Pinpoint the cell where the given text exists, returning its (x, y) midpoint coordinate. 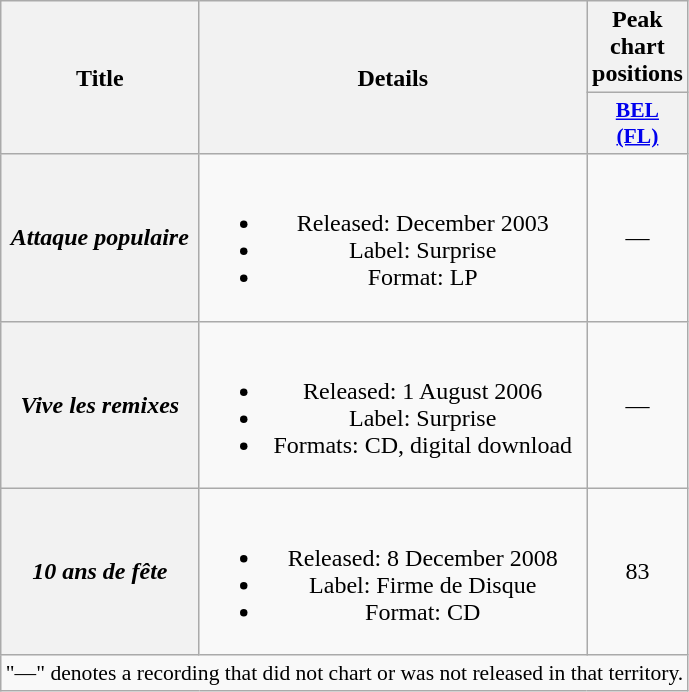
Title (100, 78)
Peak chart positions (637, 47)
Vive les remixes (100, 404)
Attaque populaire (100, 238)
Released: 8 December 2008Label: Firme de DisqueFormat: CD (393, 572)
BEL(FL) (637, 124)
Released: 1 August 2006Label: SurpriseFormats: CD, digital download (393, 404)
Released: December 2003Label: SurpriseFormat: LP (393, 238)
10 ans de fête (100, 572)
83 (637, 572)
Details (393, 78)
"—" denotes a recording that did not chart or was not released in that territory. (345, 673)
